Return (x, y) of the center of cell containing provided text 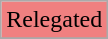
Relegated (54, 20)
